Search for the cell housing the specified text and yield its (x, y) center coordinate. 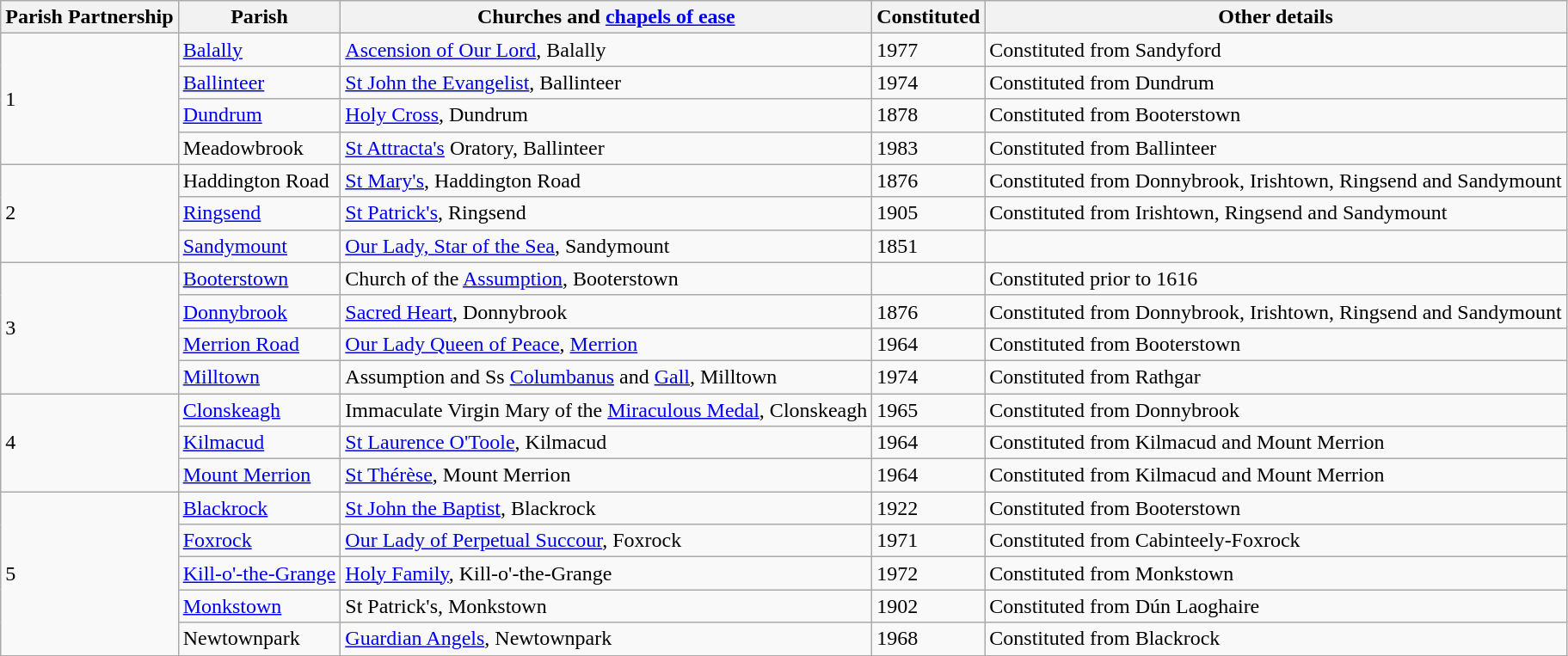
Dundrum (260, 115)
1922 (929, 508)
Church of the Assumption, Booterstown (606, 279)
Constituted from Irishtown, Ringsend and Sandymount (1276, 213)
Constituted from Dundrum (1276, 83)
Kill-o'-the-Grange (260, 573)
Ascension of Our Lord, Balally (606, 50)
Our Lady of Perpetual Succour, Foxrock (606, 541)
Constituted from Blackrock (1276, 639)
Constituted from Rathgar (1276, 377)
St John the Baptist, Blackrock (606, 508)
Merrion Road (260, 344)
Holy Family, Kill-o'-the-Grange (606, 573)
2 (89, 213)
Parish (260, 17)
Constituted prior to 1616 (1276, 279)
St Mary's, Haddington Road (606, 181)
Milltown (260, 377)
Constituted from Monkstown (1276, 573)
1983 (929, 148)
Sandymount (260, 246)
Parish Partnership (89, 17)
1977 (929, 50)
Foxrock (260, 541)
1 (89, 99)
4 (89, 443)
Holy Cross, Dundrum (606, 115)
St Patrick's, Ringsend (606, 213)
Constituted from Cabinteely-Foxrock (1276, 541)
1905 (929, 213)
Ringsend (260, 213)
Other details (1276, 17)
Balally (260, 50)
Mount Merrion (260, 475)
Meadowbrook (260, 148)
Constituted (929, 17)
1902 (929, 606)
1851 (929, 246)
Sacred Heart, Donnybrook (606, 311)
1972 (929, 573)
Newtownpark (260, 639)
Haddington Road (260, 181)
St Attracta's Oratory, Ballinteer (606, 148)
Churches and chapels of ease (606, 17)
1878 (929, 115)
Blackrock (260, 508)
St Patrick's, Monkstown (606, 606)
Constituted from Dún Laoghaire (1276, 606)
1971 (929, 541)
3 (89, 328)
1968 (929, 639)
Our Lady, Star of the Sea, Sandymount (606, 246)
Constituted from Donnybrook (1276, 410)
Assumption and Ss Columbanus and Gall, Milltown (606, 377)
5 (89, 573)
Clonskeagh (260, 410)
Booterstown (260, 279)
Our Lady Queen of Peace, Merrion (606, 344)
Constituted from Ballinteer (1276, 148)
Kilmacud (260, 443)
St Laurence O'Toole, Kilmacud (606, 443)
Ballinteer (260, 83)
Monkstown (260, 606)
St Thérèse, Mount Merrion (606, 475)
1965 (929, 410)
Guardian Angels, Newtownpark (606, 639)
Donnybrook (260, 311)
St John the Evangelist, Ballinteer (606, 83)
Constituted from Sandyford (1276, 50)
Immaculate Virgin Mary of the Miraculous Medal, Clonskeagh (606, 410)
